Scan for the cell matching the given text and deliver its (X, Y) coordinate at center. 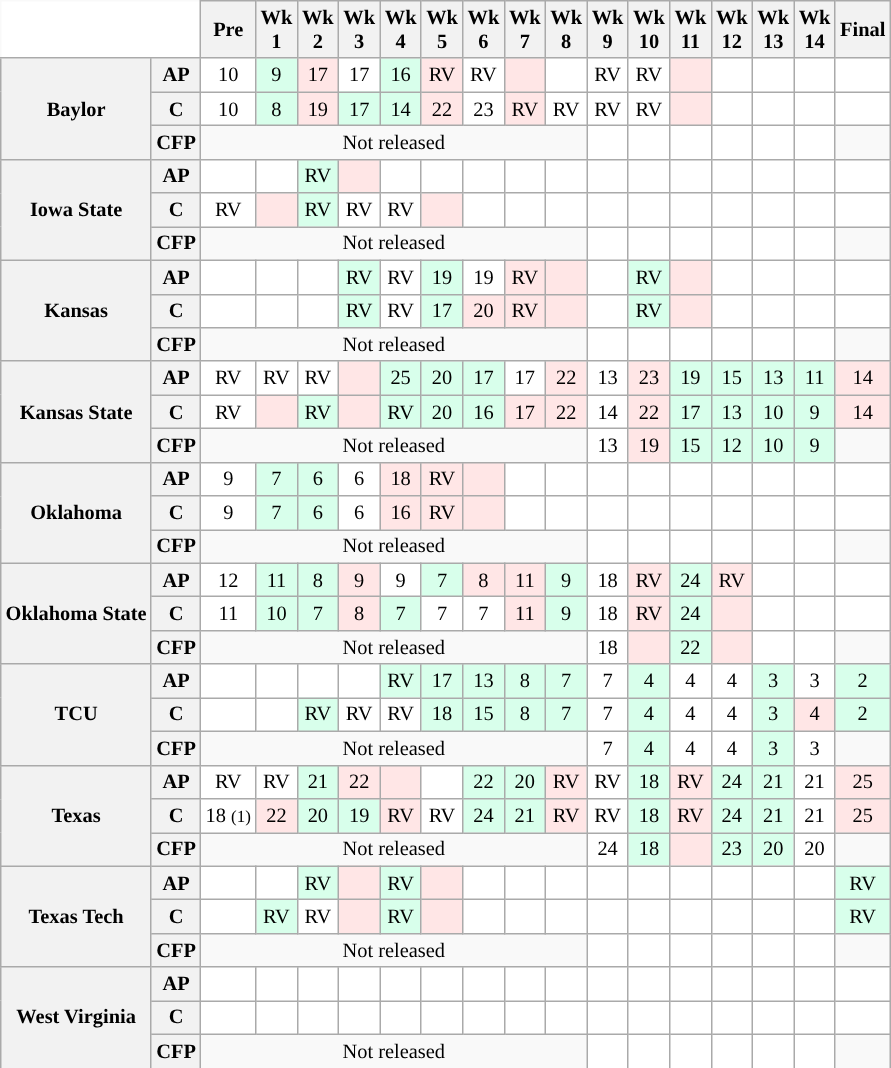
Wk3 (360, 29)
Wk6 (484, 29)
Wk8 (566, 29)
Wk12 (732, 29)
Wk4 (400, 29)
Wk10 (648, 29)
Final (862, 29)
Baylor (76, 108)
Kansas State (76, 412)
Wk11 (690, 29)
Wk7 (524, 29)
Wk1 (276, 29)
West Virginia (76, 1018)
Texas (76, 816)
TCU (76, 714)
Kansas (76, 310)
Iowa State (76, 210)
Oklahoma (76, 512)
Wk5 (442, 29)
Texas Tech (76, 916)
18 (1) (228, 815)
Wk9 (608, 29)
Wk2 (318, 29)
Wk14 (814, 29)
Pre (228, 29)
Oklahoma State (76, 614)
Wk13 (772, 29)
